Output the (x, y) coordinate of the center of the cell containing the given text.  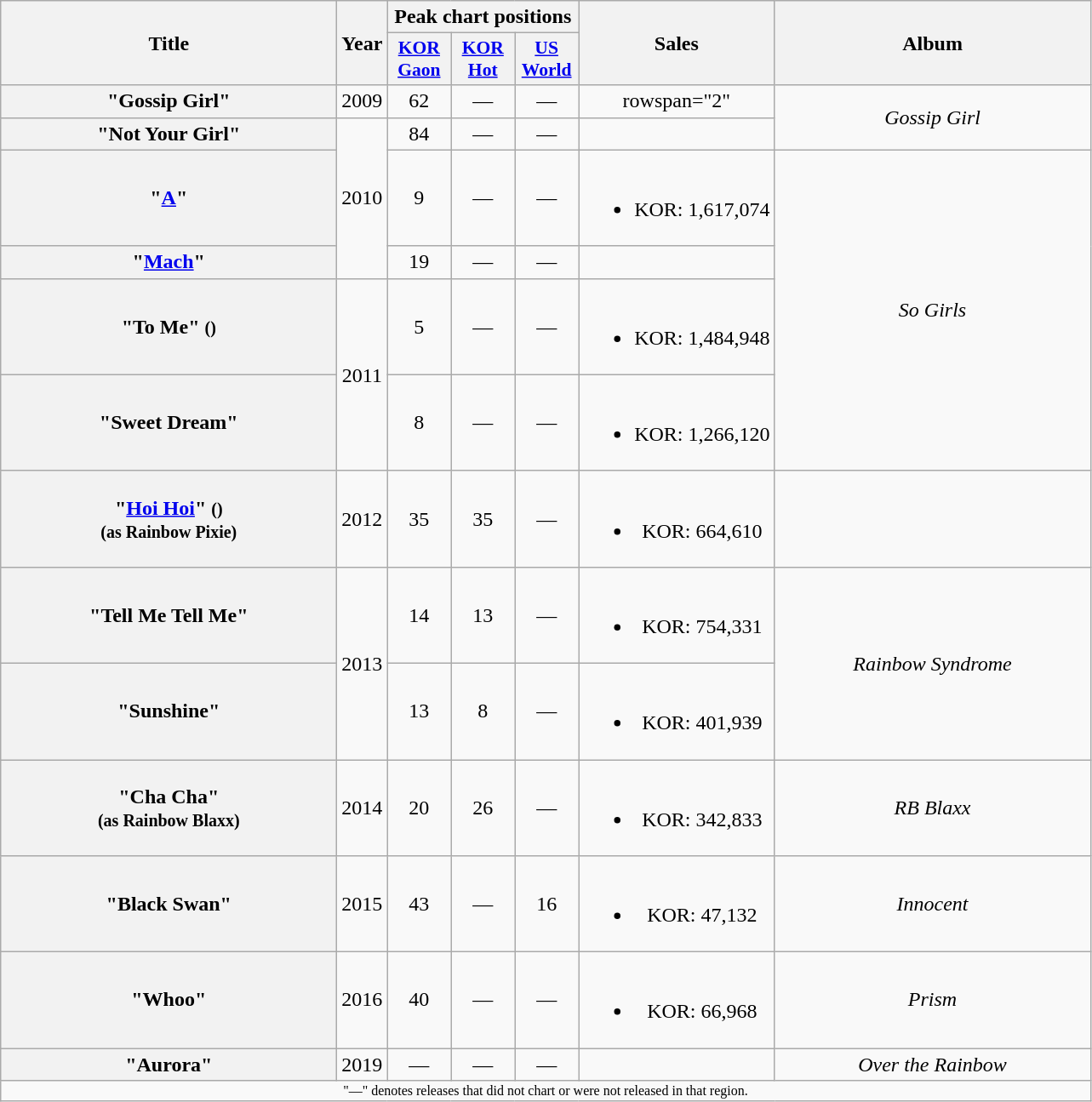
2010 (363, 197)
"Hoi Hoi" ()(as Rainbow Pixie) (169, 519)
2009 (363, 101)
KOR: 342,833 (677, 807)
KOR: 47,132 (677, 904)
2014 (363, 807)
KORGaon (419, 60)
9 (419, 197)
"Sunshine" (169, 711)
RB Blaxx (933, 807)
26 (483, 807)
Rainbow Syndrome (933, 663)
"Mach" (169, 262)
"—" denotes releases that did not chart or were not released in that region. (546, 1091)
"A" (169, 197)
KOR: 1,484,948 (677, 327)
"Aurora" (169, 1065)
2012 (363, 519)
"Gossip Girl" (169, 101)
Innocent (933, 904)
"Tell Me Tell Me" (169, 614)
KOR: 1,617,074 (677, 197)
"Sweet Dream" (169, 422)
"Black Swan" (169, 904)
KORHot (483, 60)
Title (169, 43)
Sales (677, 43)
Prism (933, 1001)
KOR: 66,968 (677, 1001)
2013 (363, 663)
2016 (363, 1001)
40 (419, 1001)
KOR: 1,266,120 (677, 422)
19 (419, 262)
5 (419, 327)
84 (419, 134)
Gossip Girl (933, 117)
rowspan="2" (677, 101)
2019 (363, 1065)
KOR: 401,939 (677, 711)
2011 (363, 374)
2015 (363, 904)
KOR: 754,331 (677, 614)
"To Me" () (169, 327)
20 (419, 807)
16 (546, 904)
14 (419, 614)
KOR: 664,610 (677, 519)
Album (933, 43)
Peak chart positions (483, 17)
"Not Your Girl" (169, 134)
62 (419, 101)
Over the Rainbow (933, 1065)
43 (419, 904)
Year (363, 43)
"Cha Cha"(as Rainbow Blaxx) (169, 807)
USWorld (546, 60)
So Girls (933, 310)
"Whoo" (169, 1001)
